Return [X, Y] of the center of cell containing provided text 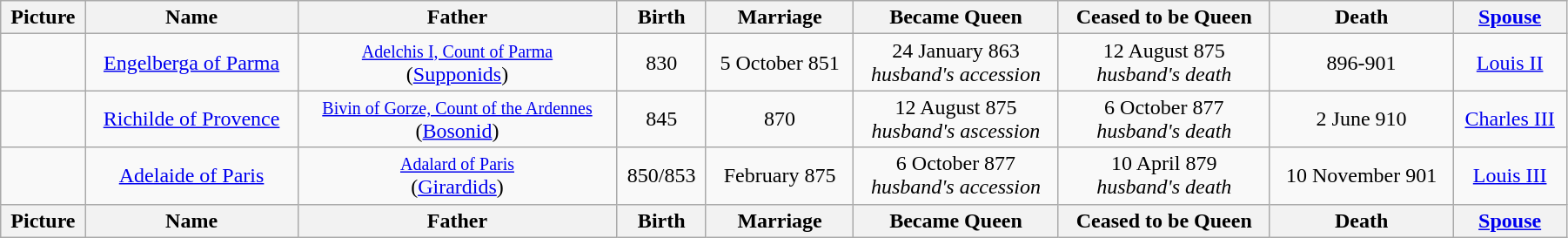
Engelberga of Parma [191, 63]
2 June 910 [1361, 119]
Louis II [1511, 63]
Louis III [1511, 176]
12 August 875husband's ascession [955, 119]
850/853 [661, 176]
Adelaide of Paris [191, 176]
10 April 879 husband's death [1164, 176]
24 January 863husband's accession [955, 63]
830 [661, 63]
12 August 875husband's death [1164, 63]
896-901 [1361, 63]
5 October 851 [780, 63]
10 November 901 [1361, 176]
Bivin of Gorze, Count of the Ardennes(Bosonid) [458, 119]
Adelchis I, Count of Parma(Supponids) [458, 63]
870 [780, 119]
845 [661, 119]
Charles III [1511, 119]
Richilde of Provence [191, 119]
6 October 877husband's accession [955, 176]
February 875 [780, 176]
Adalard of Paris(Girardids) [458, 176]
6 October 877husband's death [1164, 119]
